Find where the given text appears and provide that cell's center as [x, y] coordinate. 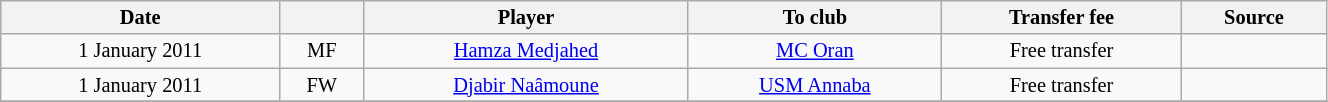
MF [322, 51]
Djabir Naâmoune [526, 85]
FW [322, 85]
USM Annaba [814, 85]
Date [140, 17]
To club [814, 17]
Transfer fee [1062, 17]
MC Oran [814, 51]
Player [526, 17]
Hamza Medjahed [526, 51]
Source [1254, 17]
